Locate the cell with the specified text and output its [X, Y] center coordinate. 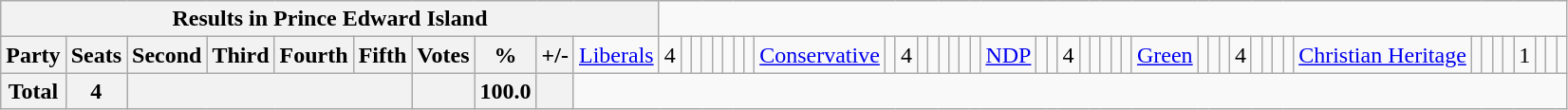
1 [1524, 55]
Fifth [383, 55]
Green [1165, 55]
Fourth [313, 55]
Seats [96, 55]
Conservative [820, 55]
Second [167, 55]
Votes [443, 55]
% [505, 55]
Total [33, 91]
Christian Heritage [1383, 55]
Liberals [616, 55]
NDP [1008, 55]
100.0 [505, 91]
Third [241, 55]
Results in Prince Edward Island [330, 19]
Party [33, 55]
+/- [554, 55]
